Scan for the cell matching the given text and deliver its [x, y] coordinate at center. 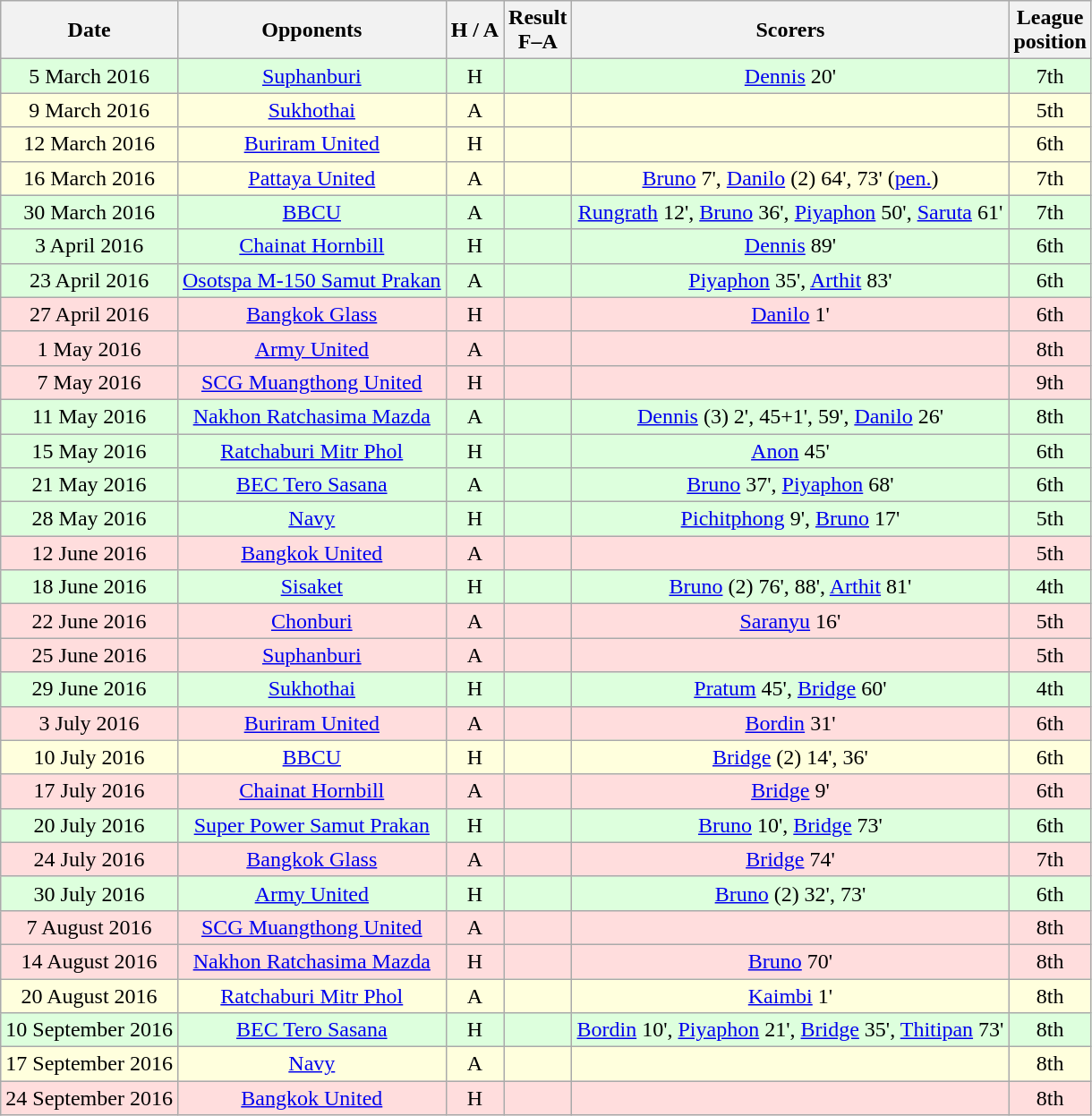
7 May 2016 [90, 382]
Kaimbi 1' [790, 996]
Dennis 89' [790, 246]
H / A [474, 30]
27 April 2016 [90, 314]
24 September 2016 [90, 1098]
9 March 2016 [90, 110]
10 July 2016 [90, 757]
Scorers [790, 30]
Bridge 9' [790, 791]
Bruno (2) 32', 73' [790, 893]
15 May 2016 [90, 450]
22 June 2016 [90, 621]
Bruno 37', Piyaphon 68' [790, 485]
Super Power Samut Prakan [311, 825]
18 June 2016 [90, 587]
Rungrath 12', Bruno 36', Piyaphon 50', Saruta 61' [790, 212]
20 August 2016 [90, 996]
Pattaya United [311, 178]
ResultF–A [538, 30]
21 May 2016 [90, 485]
17 September 2016 [90, 1064]
10 September 2016 [90, 1030]
Bruno (2) 76', 88', Arthit 81' [790, 587]
Bruno 7', Danilo (2) 64', 73' (pen.) [790, 178]
Opponents [311, 30]
Bordin 10', Piyaphon 21', Bridge 35', Thitipan 73' [790, 1030]
29 June 2016 [90, 689]
Osotspa M-150 Samut Prakan [311, 280]
Sisaket [311, 587]
Piyaphon 35', Arthit 83' [790, 280]
17 July 2016 [90, 791]
16 March 2016 [90, 178]
5 March 2016 [90, 76]
3 July 2016 [90, 723]
30 July 2016 [90, 893]
24 July 2016 [90, 859]
12 June 2016 [90, 553]
Pichitphong 9', Bruno 17' [790, 519]
Saranyu 16' [790, 621]
Danilo 1' [790, 314]
14 August 2016 [90, 961]
12 March 2016 [90, 144]
Bridge (2) 14', 36' [790, 757]
Bruno 10', Bridge 73' [790, 825]
7 August 2016 [90, 927]
Dennis (3) 2', 45+1', 59', Danilo 26' [790, 416]
28 May 2016 [90, 519]
30 March 2016 [90, 212]
9th [1050, 382]
25 June 2016 [90, 655]
23 April 2016 [90, 280]
3 April 2016 [90, 246]
Chonburi [311, 621]
Bordin 31' [790, 723]
1 May 2016 [90, 348]
Bruno 70' [790, 961]
11 May 2016 [90, 416]
Pratum 45', Bridge 60' [790, 689]
20 July 2016 [90, 825]
Bridge 74' [790, 859]
Leagueposition [1050, 30]
Date [90, 30]
Dennis 20' [790, 76]
Anon 45' [790, 450]
